Pinpoint the cell where the given text exists, returning its (x, y) midpoint coordinate. 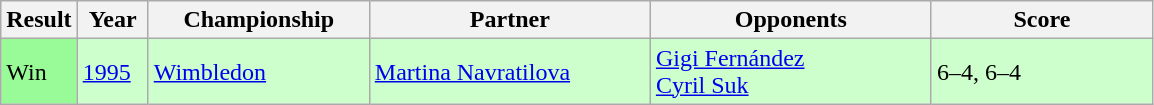
1995 (112, 72)
Martina Navratilova (510, 72)
Score (1042, 20)
Wimbledon (258, 72)
Gigi Fernández Cyril Suk (790, 72)
Result (39, 20)
Win (39, 72)
Championship (258, 20)
6–4, 6–4 (1042, 72)
Year (112, 20)
Partner (510, 20)
Opponents (790, 20)
